Provide the (X, Y) coordinate of the cell's center where the given text is located.  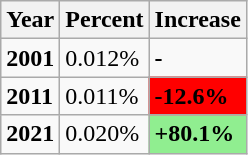
2001 (30, 58)
0.020% (104, 134)
Year (30, 20)
- (198, 58)
-12.6% (198, 96)
0.012% (104, 58)
Increase (198, 20)
0.011% (104, 96)
+80.1% (198, 134)
2011 (30, 96)
2021 (30, 134)
Percent (104, 20)
